Provide the [X, Y] coordinate of the cell's center where the given text is located.  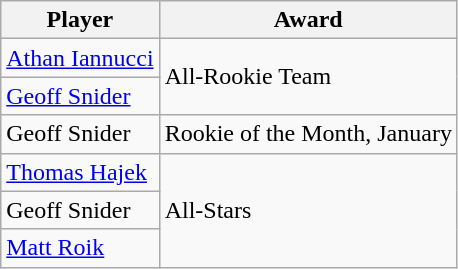
Athan Iannucci [80, 58]
Player [80, 20]
All-Stars [308, 210]
Rookie of the Month, January [308, 134]
All-Rookie Team [308, 77]
Award [308, 20]
Thomas Hajek [80, 172]
Matt Roik [80, 248]
